Find where the given text appears and provide that cell's center as [X, Y] coordinate. 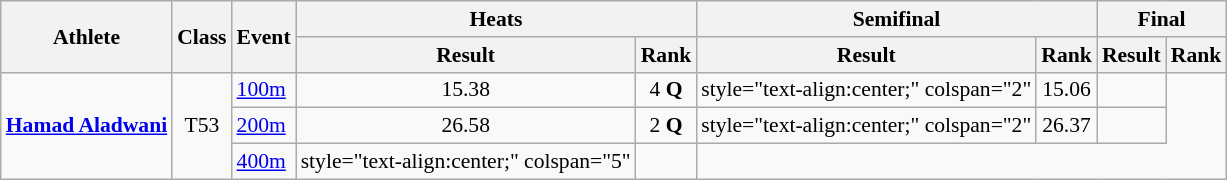
100m [264, 90]
Hamad Aladwani [86, 126]
2 Q [666, 126]
Heats [496, 19]
Class [202, 36]
Event [264, 36]
style="text-align:center;" colspan="5" [466, 162]
4 Q [666, 90]
Final [1162, 19]
26.58 [466, 126]
15.06 [1066, 90]
Semifinal [896, 19]
400m [264, 162]
Athlete [86, 36]
26.37 [1066, 126]
15.38 [466, 90]
200m [264, 126]
T53 [202, 126]
